From the cell containing the given text, extract its center point as (x, y) coordinate. 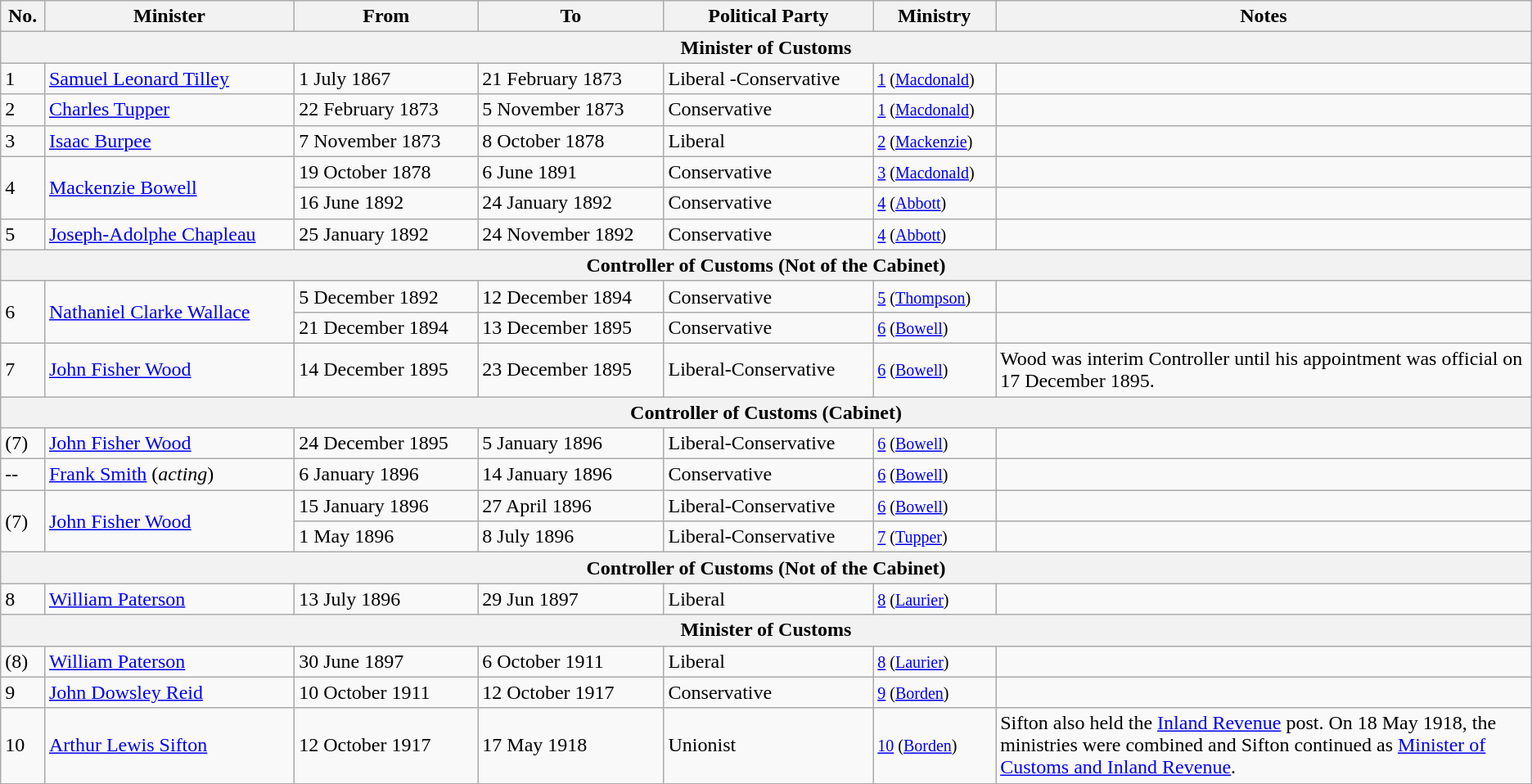
3 (Macdonald) (935, 172)
13 December 1895 (571, 327)
8 July 1896 (571, 537)
7 (Tupper) (935, 537)
22 February 1873 (386, 110)
Isaac Burpee (169, 141)
1 July 1867 (386, 79)
-- (23, 475)
2 (Mackenzie) (935, 141)
15 January 1896 (386, 506)
8 October 1878 (571, 141)
To (571, 16)
4 (23, 187)
14 January 1896 (571, 475)
17 May 1918 (571, 746)
24 January 1892 (571, 203)
7 (23, 370)
Minister (169, 16)
Liberal -Conservative (768, 79)
Arthur Lewis Sifton (169, 746)
No. (23, 16)
6 June 1891 (571, 172)
29 Jun 1897 (571, 599)
9 (Borden) (935, 692)
27 April 1896 (571, 506)
23 December 1895 (571, 370)
6 (23, 312)
25 January 1892 (386, 234)
24 November 1892 (571, 234)
Nathaniel Clarke Wallace (169, 312)
5 (23, 234)
(8) (23, 661)
2 (23, 110)
10 (23, 746)
21 December 1894 (386, 327)
7 November 1873 (386, 141)
14 December 1895 (386, 370)
3 (23, 141)
Political Party (768, 16)
6 October 1911 (571, 661)
6 January 1896 (386, 475)
9 (23, 692)
Controller of Customs (Cabinet) (766, 412)
21 February 1873 (571, 79)
8 (23, 599)
5 (Thompson) (935, 296)
10 (Borden) (935, 746)
Wood was interim Controller until his appointment was official on 17 December 1895. (1264, 370)
Ministry (935, 16)
Charles Tupper (169, 110)
12 December 1894 (571, 296)
16 June 1892 (386, 203)
30 June 1897 (386, 661)
13 July 1896 (386, 599)
Notes (1264, 16)
5 November 1873 (571, 110)
10 October 1911 (386, 692)
24 December 1895 (386, 444)
1 May 1896 (386, 537)
Unionist (768, 746)
5 December 1892 (386, 296)
1 (23, 79)
From (386, 16)
Samuel Leonard Tilley (169, 79)
Frank Smith (acting) (169, 475)
John Dowsley Reid (169, 692)
Joseph-Adolphe Chapleau (169, 234)
Mackenzie Bowell (169, 187)
19 October 1878 (386, 172)
5 January 1896 (571, 444)
